Capture the cell that displays the provided text and extract its (X, Y) central coordinate. 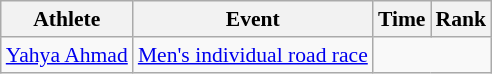
Rank (462, 19)
Time (402, 19)
Men's individual road race (253, 55)
Yahya Ahmad (67, 55)
Athlete (67, 19)
Event (253, 19)
